Return [X, Y] of the center of cell containing provided text 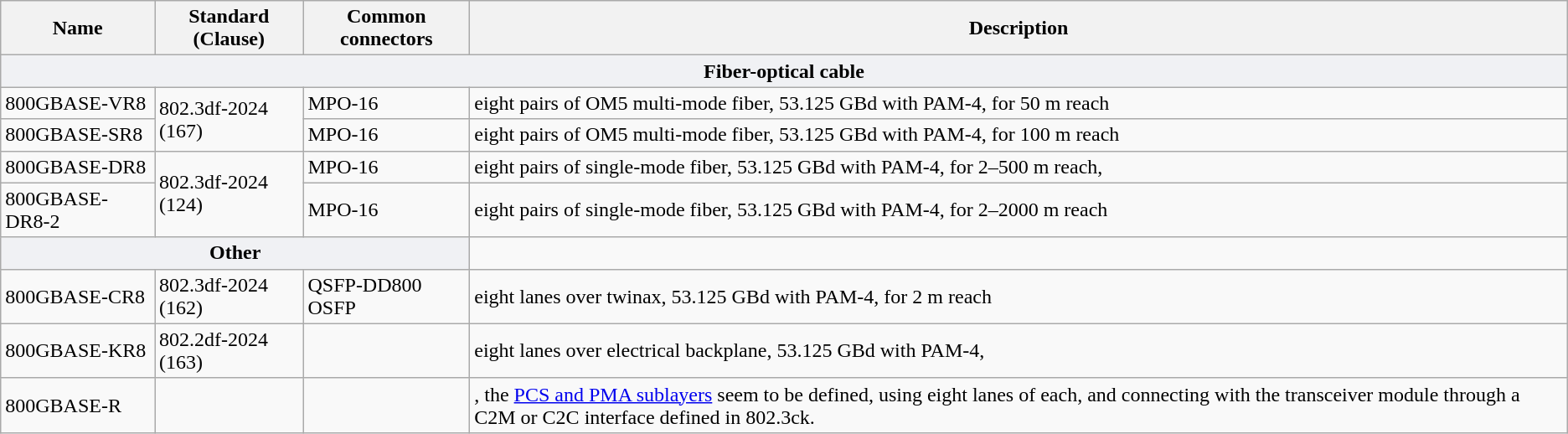
Other [235, 253]
eight pairs of OM5 multi-mode fiber, 53.125 GBd with PAM-4, for 50 m reach [1019, 103]
Common connectors [387, 28]
eight pairs of single-mode fiber, 53.125 GBd with PAM-4, for 2–500 m reach, [1019, 167]
Name [78, 28]
Standard (Clause) [228, 28]
802.2df-2024 (163) [228, 350]
QSFP-DD800OSFP [387, 297]
800GBASE-SR8 [78, 135]
eight pairs of single-mode fiber, 53.125 GBd with PAM-4, for 2–2000 m reach [1019, 209]
802.3df-2024 (167) [228, 119]
800GBASE-VR8 [78, 103]
800GBASE-DR8-2 [78, 209]
800GBASE-CR8 [78, 297]
802.3df-2024 (162) [228, 297]
800GBASE-DR8 [78, 167]
Fiber-optical cable [784, 71]
eight lanes over twinax, 53.125 GBd with PAM-4, for 2 m reach [1019, 297]
eight pairs of OM5 multi-mode fiber, 53.125 GBd with PAM-4, for 100 m reach [1019, 135]
802.3df-2024 (124) [228, 194]
800GBASE-KR8 [78, 350]
Description [1019, 28]
800GBASE-R [78, 406]
eight lanes over electrical backplane, 53.125 GBd with PAM-4, [1019, 350]
